Detect which cell encompasses the target text, then output its [X, Y] center coordinate. 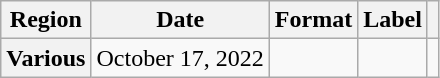
Format [313, 20]
Region [46, 20]
Label [393, 20]
Various [46, 58]
October 17, 2022 [180, 58]
Date [180, 20]
